Identify which cell holds the provided text, then report its [X, Y] central coordinate. 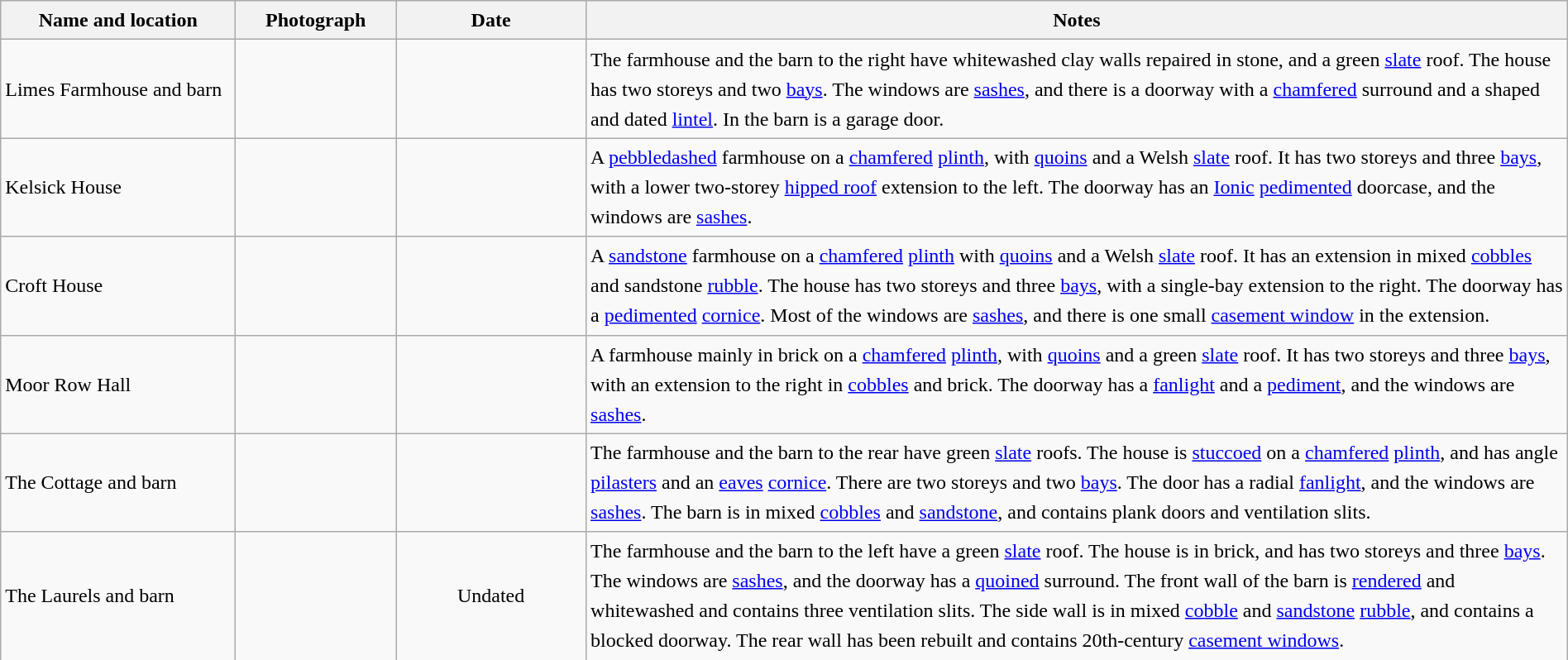
Notes [1077, 20]
The Laurels and barn [118, 595]
The Cottage and barn [118, 483]
Limes Farmhouse and barn [118, 89]
Moor Row Hall [118, 384]
Undated [491, 595]
Kelsick House [118, 187]
Photograph [316, 20]
Date [491, 20]
Croft House [118, 286]
Name and location [118, 20]
